Provide the (X, Y) coordinate of the cell's center where the given text is located.  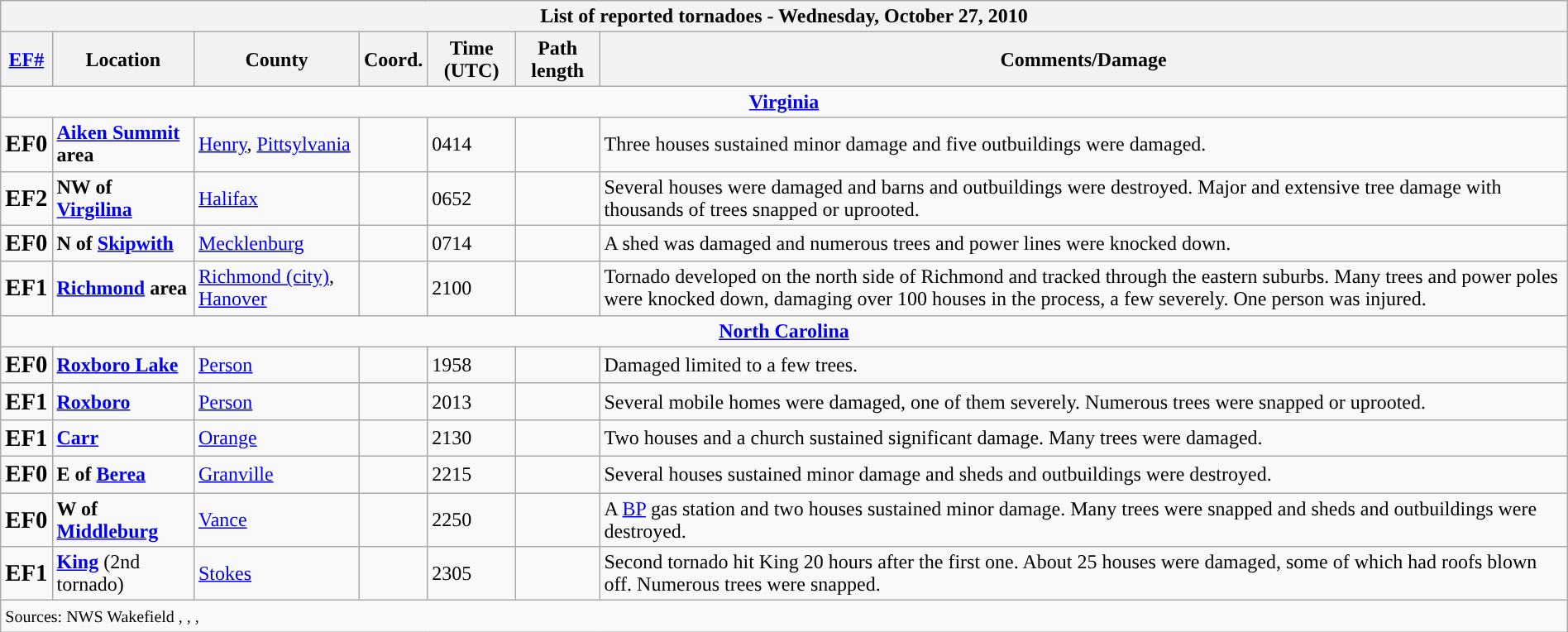
0652 (471, 199)
Comments/Damage (1083, 60)
2100 (471, 288)
NW of Virgilina (122, 199)
E of Berea (122, 474)
Location (122, 60)
Three houses sustained minor damage and five outbuildings were damaged. (1083, 144)
W of Middleburg (122, 519)
EF2 (26, 199)
Aiken Summit area (122, 144)
Sources: NWS Wakefield , , , (784, 616)
County (276, 60)
2250 (471, 519)
Vance (276, 519)
Path length (557, 60)
Henry, Pittsylvania (276, 144)
Coord. (393, 60)
0414 (471, 144)
Time (UTC) (471, 60)
Damaged limited to a few trees. (1083, 365)
0714 (471, 243)
2130 (471, 438)
Second tornado hit King 20 hours after the first one. About 25 houses were damaged, some of which had roofs blown off. Numerous trees were snapped. (1083, 574)
Halifax (276, 199)
Roxboro Lake (122, 365)
Granville (276, 474)
A shed was damaged and numerous trees and power lines were knocked down. (1083, 243)
North Carolina (784, 331)
List of reported tornadoes - Wednesday, October 27, 2010 (784, 17)
2013 (471, 401)
Richmond (city), Hanover (276, 288)
2215 (471, 474)
Virginia (784, 102)
Orange (276, 438)
EF# (26, 60)
2305 (471, 574)
N of Skipwith (122, 243)
Carr (122, 438)
1958 (471, 365)
King (2nd tornado) (122, 574)
Several houses were damaged and barns and outbuildings were destroyed. Major and extensive tree damage with thousands of trees snapped or uprooted. (1083, 199)
Stokes (276, 574)
Richmond area (122, 288)
Two houses and a church sustained significant damage. Many trees were damaged. (1083, 438)
Roxboro (122, 401)
Several mobile homes were damaged, one of them severely. Numerous trees were snapped or uprooted. (1083, 401)
Mecklenburg (276, 243)
A BP gas station and two houses sustained minor damage. Many trees were snapped and sheds and outbuildings were destroyed. (1083, 519)
Several houses sustained minor damage and sheds and outbuildings were destroyed. (1083, 474)
